Search for the cell housing the specified text and yield its [X, Y] center coordinate. 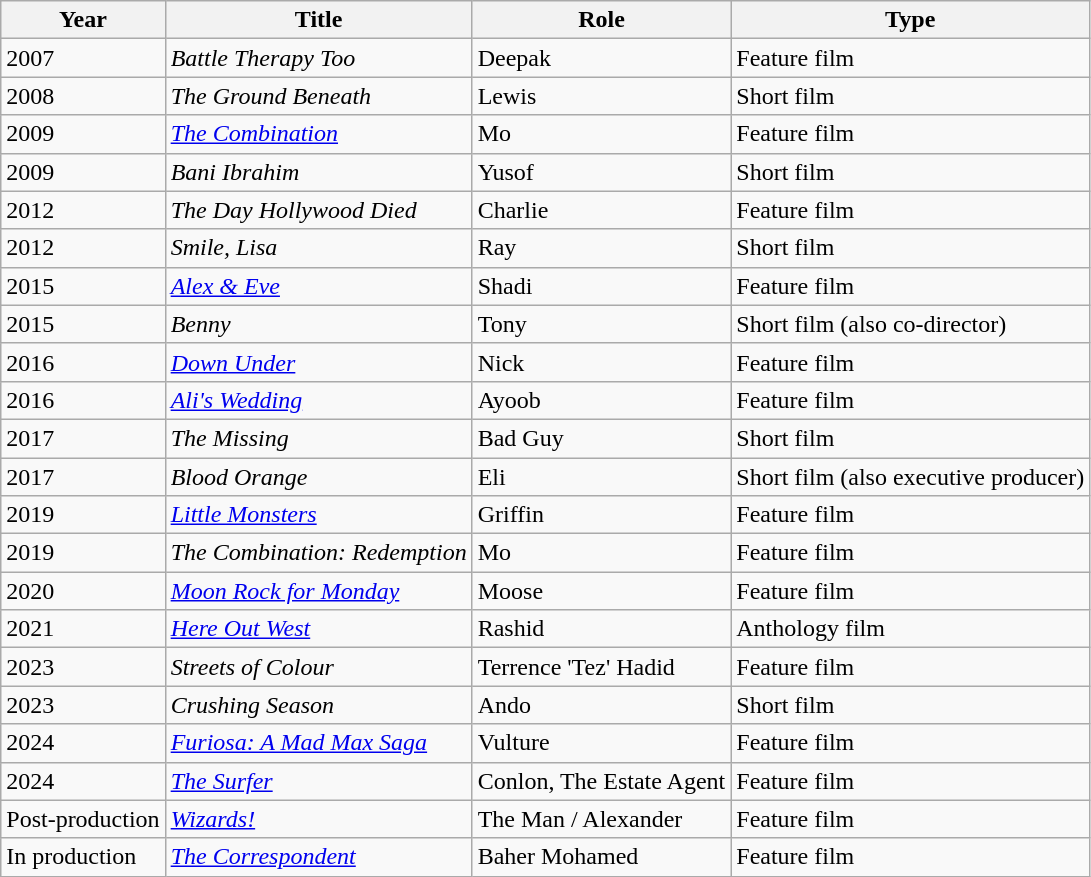
In production [83, 857]
Ali's Wedding [318, 400]
Ayoob [602, 400]
Short film (also executive producer) [910, 477]
Vulture [602, 743]
Blood Orange [318, 477]
The Day Hollywood Died [318, 210]
Moon Rock for Monday [318, 591]
The Surfer [318, 781]
Crushing Season [318, 705]
Little Monsters [318, 515]
Bad Guy [602, 438]
Battle Therapy Too [318, 58]
Moose [602, 591]
Down Under [318, 362]
Bani Ibrahim [318, 172]
Shadi [602, 286]
The Ground Beneath [318, 96]
Ando [602, 705]
Post-production [83, 819]
The Combination: Redemption [318, 553]
The Missing [318, 438]
Title [318, 20]
Eli [602, 477]
Rashid [602, 629]
Baher Mohamed [602, 857]
The Combination [318, 134]
Short film (also co-director) [910, 324]
Deepak [602, 58]
Terrence 'Tez' Hadid [602, 667]
Anthology film [910, 629]
2021 [83, 629]
Nick [602, 362]
Tony [602, 324]
Yusof [602, 172]
Streets of Colour [318, 667]
Year [83, 20]
Griffin [602, 515]
Role [602, 20]
Furiosa: A Mad Max Saga [318, 743]
Smile, Lisa [318, 248]
2020 [83, 591]
Ray [602, 248]
Here Out West [318, 629]
The Man / Alexander [602, 819]
Conlon, The Estate Agent [602, 781]
Charlie [602, 210]
2008 [83, 96]
The Correspondent [318, 857]
Wizards! [318, 819]
Alex & Eve [318, 286]
Lewis [602, 96]
Benny [318, 324]
Type [910, 20]
2007 [83, 58]
